Search for the cell housing the specified text and yield its [X, Y] center coordinate. 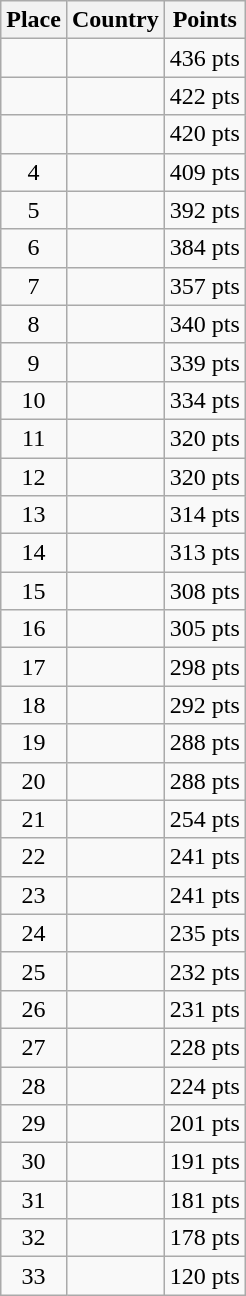
19 [34, 743]
16 [34, 629]
32 [34, 1238]
181 pts [204, 1200]
340 pts [204, 324]
357 pts [204, 286]
8 [34, 324]
308 pts [204, 591]
21 [34, 819]
313 pts [204, 553]
29 [34, 1124]
436 pts [204, 58]
24 [34, 933]
422 pts [204, 96]
9 [34, 362]
6 [34, 248]
7 [34, 286]
409 pts [204, 172]
420 pts [204, 134]
30 [34, 1162]
Points [204, 20]
334 pts [204, 400]
292 pts [204, 705]
13 [34, 515]
Place [34, 20]
18 [34, 705]
191 pts [204, 1162]
20 [34, 781]
Country [115, 20]
384 pts [204, 248]
254 pts [204, 819]
25 [34, 971]
232 pts [204, 971]
28 [34, 1085]
392 pts [204, 210]
228 pts [204, 1047]
120 pts [204, 1276]
314 pts [204, 515]
178 pts [204, 1238]
11 [34, 438]
26 [34, 1009]
23 [34, 895]
10 [34, 400]
33 [34, 1276]
14 [34, 553]
305 pts [204, 629]
5 [34, 210]
4 [34, 172]
31 [34, 1200]
27 [34, 1047]
17 [34, 667]
22 [34, 857]
12 [34, 477]
298 pts [204, 667]
339 pts [204, 362]
201 pts [204, 1124]
15 [34, 591]
231 pts [204, 1009]
224 pts [204, 1085]
235 pts [204, 933]
